Pinpoint the cell where the given text exists, returning its (x, y) midpoint coordinate. 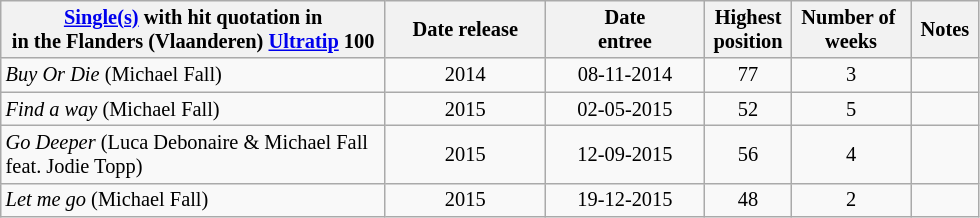
Find a way (Michael Fall) (194, 109)
5 (850, 109)
2 (850, 200)
19-12-2015 (625, 200)
Highest position (748, 30)
02-05-2015 (625, 109)
Date entree (625, 30)
4 (850, 155)
Number of weeks (850, 30)
77 (748, 75)
08-11-2014 (625, 75)
48 (748, 200)
Buy Or Die (Michael Fall) (194, 75)
Let me go (Michael Fall) (194, 200)
12-09-2015 (625, 155)
Notes (946, 30)
2014 (465, 75)
3 (850, 75)
Date release (465, 30)
56 (748, 155)
Go Deeper (Luca Debonaire & Michael Fall feat. Jodie Topp) (194, 155)
Single(s) with hit quotation in in the Flanders (Vlaanderen) Ultratip 100 (194, 30)
52 (748, 109)
